Extract the [X, Y] coordinate from the center of the cell holding the provided text.  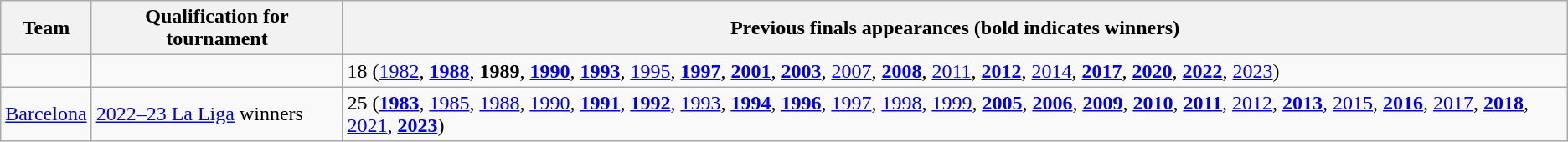
Team [46, 28]
Barcelona [46, 114]
Previous finals appearances (bold indicates winners) [955, 28]
18 (1982, 1988, 1989, 1990, 1993, 1995, 1997, 2001, 2003, 2007, 2008, 2011, 2012, 2014, 2017, 2020, 2022, 2023) [955, 71]
Qualification for tournament [217, 28]
2022–23 La Liga winners [217, 114]
